Capture the cell that displays the provided text and extract its [X, Y] central coordinate. 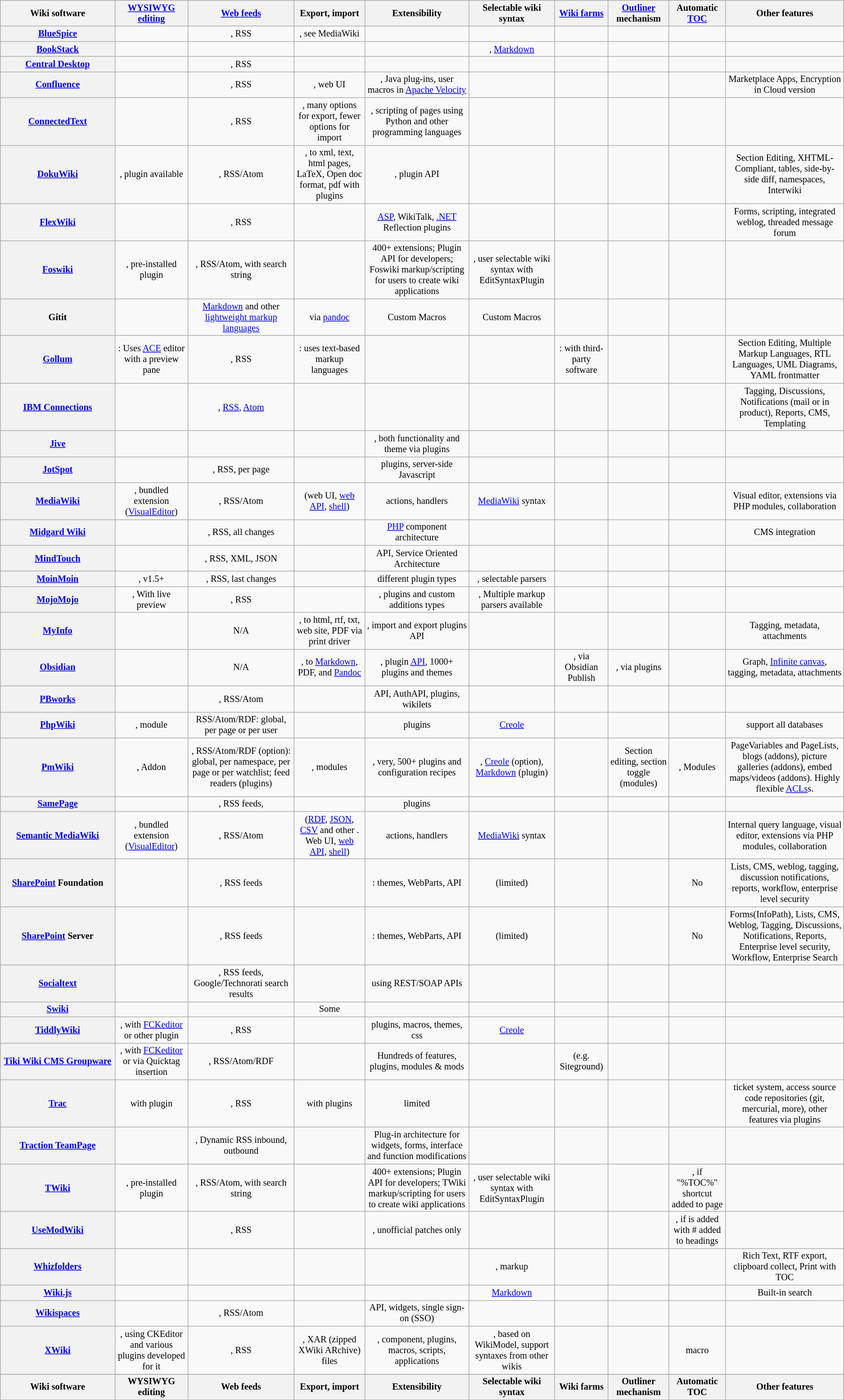
with plugins [329, 1103]
Markdown [512, 1293]
ticket system, access source code repositories (git, mercurial, more), other features via plugins [785, 1103]
, plugins and custom additions types [417, 599]
Forms, scripting, integrated weblog, threaded message forum [785, 222]
BookStack [58, 49]
, v1.5+ [151, 579]
SamePage [58, 804]
Gitit [58, 317]
API, widgets, single sign-on (SSO) [417, 1313]
400+ extensions; Plugin API for developers; Foswiki markup/scripting for users to create wiki applications [417, 270]
limited [417, 1103]
Semantic MediaWiki [58, 835]
Confluence [58, 85]
, via Obsidian Publish [582, 667]
, based on WikiModel, support syntaxes from other wikis [512, 1350]
MojoMojo [58, 599]
, XAR (zipped XWiki ARchive) files [329, 1350]
, RSS, last changes [241, 579]
, see MediaWiki [329, 34]
, if "%TOC%" shortcut added to page [697, 1188]
400+ extensions; Plugin API for developers; TWiki markup/scripting for users to create wiki applications [417, 1188]
plugins, server-side Javascript [417, 470]
, very, 500+ plugins and configuration recipes [417, 767]
FlexWiki [58, 222]
MindTouch [58, 558]
, plugin API, 1000+ plugins and themes [417, 667]
Section Editing, XHTML-Compliant, tables, side-by-side diff, namespaces, Interwiki [785, 174]
MyInfo [58, 631]
ConnectedText [58, 122]
, RSS, XML, JSON [241, 558]
Internal query language, visual editor, extensions via PHP modules, collaboration [785, 835]
, to html, rtf, txt, web site, PDF via print driver [329, 631]
Midgard Wiki [58, 532]
Built-in search [785, 1293]
, via plugins [638, 667]
, RSS, Atom [241, 407]
API, AuthAPI, plugins, wikilets [417, 699]
Gollum [58, 359]
JotSpot [58, 470]
: Uses ACE editor with a preview pane [151, 359]
, Multiple markup parsers available [512, 599]
plugins, macros, themes, css [417, 1030]
TWiki [58, 1188]
, web UI [329, 85]
, module [151, 725]
(e.g. Siteground) [582, 1061]
: with third-party software [582, 359]
, RSS feeds, Google/Technorati search results [241, 983]
Wikispaces [58, 1313]
Jive [58, 444]
, RSS, all changes [241, 532]
Section Editing, Multiple Markup Languages, RTL Languages, UML Diagrams, YAML frontmatter [785, 359]
Plug-in architecture for widgets, forms, interface and function modifications [417, 1146]
Tiki Wiki CMS Groupware [58, 1061]
macro [697, 1350]
PHP component architecture [417, 532]
using REST/SOAP APIs [417, 983]
IBM Connections [58, 407]
, to xml, text, html pages, LaTeX, Open doc format, pdf with plugins [329, 174]
, RSS/Atom/RDF (option): global, per namespace, per page or per watchlist; feed readers (plugins) [241, 767]
PBworks [58, 699]
, Dynamic RSS inbound, outbound [241, 1146]
Marketplace Apps, Encryption in Cloud version [785, 85]
PhpWiki [58, 725]
Foswiki [58, 270]
, import and export plugins API [417, 631]
different plugin types [417, 579]
MediaWiki [58, 501]
, markup [512, 1267]
DokuWiki [58, 174]
, to Markdown, PDF, and Pandoc [329, 667]
API, Service Oriented Architecture [417, 558]
, Markdown [512, 49]
BlueSpice [58, 34]
: uses text-based markup languages [329, 359]
, RSS, per page [241, 470]
Rich Text, RTF export, clipboard collect, Print with TOC [785, 1267]
with plugin [151, 1103]
, component, plugins, macros, scripts, applications [417, 1350]
Obsidian [58, 667]
ASP, WikiTalk, .NET Reflection plugins [417, 222]
, Addon [151, 767]
(RDF, JSON, CSV and other . Web UI, web API, shell) [329, 835]
Traction TeamPage [58, 1146]
Wiki.js [58, 1293]
, plugin API [417, 174]
, with FCKeditor or other plugin [151, 1030]
via pandoc [329, 317]
PageVariables and PageLists, blogs (addons), picture galleries (addons), embed maps/videos (addons). Highly flexible ACLss. [785, 767]
Socialtext [58, 983]
, many options for export, fewer options for import [329, 122]
Forms(InfoPath), Lists, CMS, Weblog, Tagging, Discussions, Notifications, Reports, Enterprise level security, Workflow, Enterprise Search [785, 936]
CMS integration [785, 532]
MoinMoin [58, 579]
, if is added with # added to headings [697, 1230]
, selectable parsers [512, 579]
Trac [58, 1103]
, Modules [697, 767]
Tagging, Discussions, Notifications (mail or in product), Reports, CMS, Templating [785, 407]
Lists, CMS, weblog, tagging, discussion notifications, reports, workflow, enterprise level security [785, 883]
, RSS/Atom/RDF [241, 1061]
Central Desktop [58, 64]
Whizfolders [58, 1267]
TiddlyWiki [58, 1030]
SharePoint Foundation [58, 883]
PmWiki [58, 767]
, RSS feeds, [241, 804]
RSS/Atom/RDF: global, per page or per user [241, 725]
, plugin available [151, 174]
Hundreds of features, plugins, modules & mods [417, 1061]
Section editing, section toggle (modules) [638, 767]
, With live preview [151, 599]
Visual editor, extensions via PHP modules, collaboration [785, 501]
, Java plug-ins, user macros in Apache Velocity [417, 85]
, modules [329, 767]
UseModWiki [58, 1230]
Tagging, metadata, attachments [785, 631]
, with FCKeditor or via Quicktag insertion [151, 1061]
(web UI, web API, shell) [329, 501]
, Creole (option), Markdown (plugin) [512, 767]
, scripting of pages using Python and other programming languages [417, 122]
, both functionality and theme via plugins [417, 444]
Graph, Infinite canvas, tagging, metadata, attachments [785, 667]
Swiki [58, 1009]
, using CKEditor and various plugins developed for it [151, 1350]
XWiki [58, 1350]
, unofficial patches only [417, 1230]
Markdown and other lightweight markup languages [241, 317]
Some [329, 1009]
SharePoint Server [58, 936]
support all databases [785, 725]
